Extract the [x, y] coordinate from the center of the cell holding the provided text.  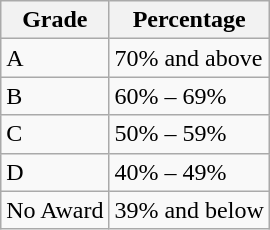
70% and above [189, 58]
40% – 49% [189, 172]
39% and below [189, 210]
D [55, 172]
50% – 59% [189, 134]
Grade [55, 20]
A [55, 58]
No Award [55, 210]
C [55, 134]
Percentage [189, 20]
B [55, 96]
60% – 69% [189, 96]
